Return the [X, Y] coordinate for the center point of the cell that contains the specified text.  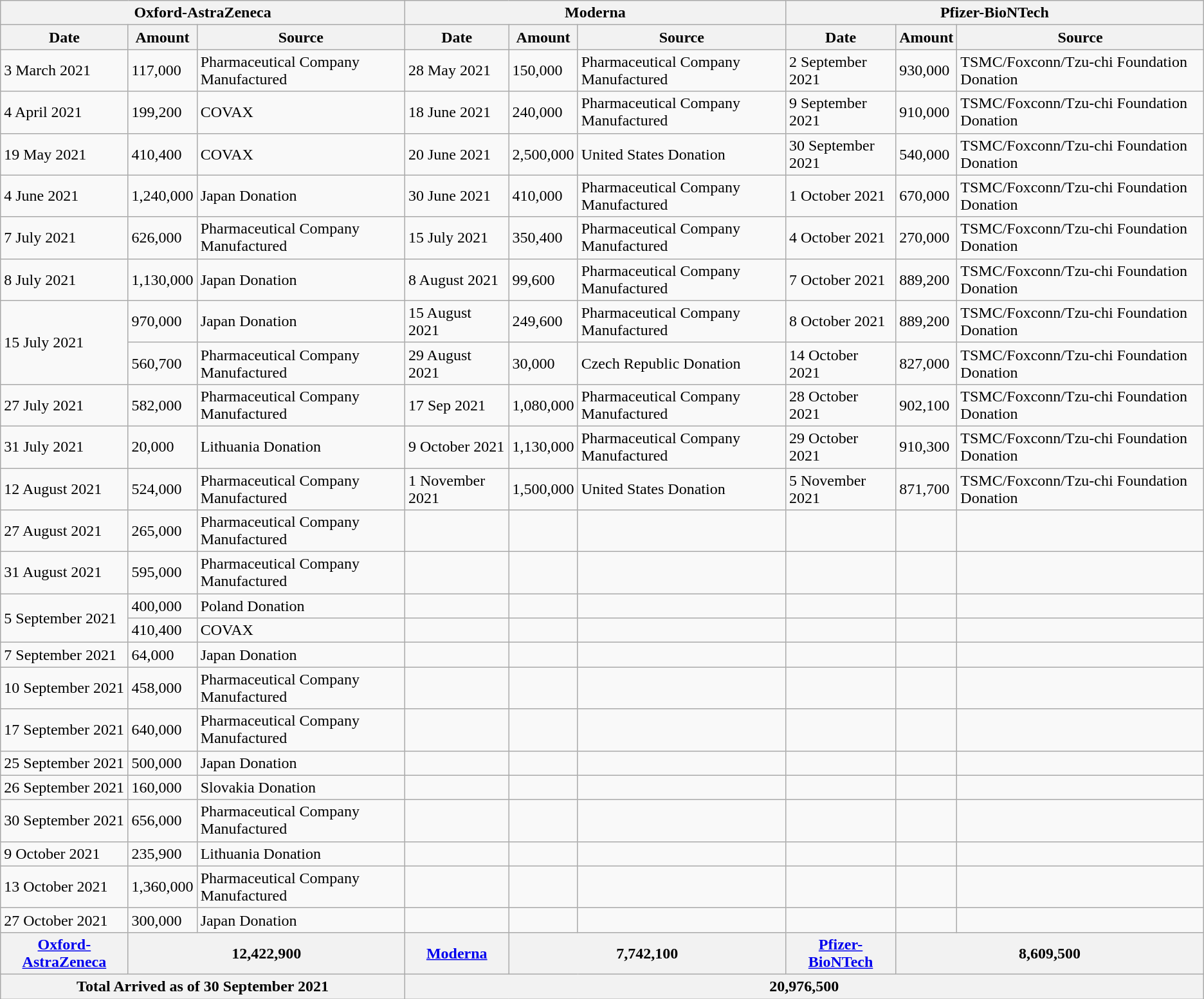
270,000 [926, 238]
595,000 [162, 573]
31 July 2021 [64, 446]
17 September 2021 [64, 729]
656,000 [162, 821]
500,000 [162, 763]
30,000 [543, 363]
400,000 [162, 606]
30 June 2021 [457, 196]
9 September 2021 [840, 112]
117,000 [162, 71]
235,900 [162, 854]
871,700 [926, 489]
15 August 2021 [457, 322]
5 September 2021 [64, 618]
300,000 [162, 920]
249,600 [543, 322]
1,080,000 [543, 405]
670,000 [926, 196]
1,240,000 [162, 196]
20 June 2021 [457, 154]
7 October 2021 [840, 279]
560,700 [162, 363]
5 November 2021 [840, 489]
4 October 2021 [840, 238]
8,609,500 [1050, 953]
902,100 [926, 405]
2 September 2021 [840, 71]
17 Sep 2021 [457, 405]
1 October 2021 [840, 196]
199,200 [162, 112]
Total Arrived as of 30 September 2021 [203, 986]
4 April 2021 [64, 112]
160,000 [162, 787]
640,000 [162, 729]
2,500,000 [543, 154]
7 September 2021 [64, 655]
8 July 2021 [64, 279]
Slovakia Donation [301, 787]
970,000 [162, 322]
350,400 [543, 238]
540,000 [926, 154]
7 July 2021 [64, 238]
1,360,000 [162, 886]
14 October 2021 [840, 363]
4 June 2021 [64, 196]
20,000 [162, 446]
8 August 2021 [457, 279]
Czech Republic Donation [682, 363]
524,000 [162, 489]
12 August 2021 [64, 489]
99,600 [543, 279]
12,422,900 [266, 953]
7,742,100 [647, 953]
25 September 2021 [64, 763]
930,000 [926, 71]
626,000 [162, 238]
19 May 2021 [64, 154]
31 August 2021 [64, 573]
13 October 2021 [64, 886]
27 July 2021 [64, 405]
27 August 2021 [64, 531]
1,500,000 [543, 489]
29 August 2021 [457, 363]
265,000 [162, 531]
3 March 2021 [64, 71]
28 October 2021 [840, 405]
Poland Donation [301, 606]
910,300 [926, 446]
26 September 2021 [64, 787]
827,000 [926, 363]
582,000 [162, 405]
64,000 [162, 655]
458,000 [162, 688]
18 June 2021 [457, 112]
910,000 [926, 112]
1 November 2021 [457, 489]
150,000 [543, 71]
28 May 2021 [457, 71]
410,000 [543, 196]
29 October 2021 [840, 446]
240,000 [543, 112]
8 October 2021 [840, 322]
20,976,500 [804, 986]
27 October 2021 [64, 920]
10 September 2021 [64, 688]
